Return (X, Y) of the center of cell containing provided text 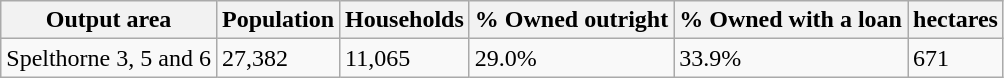
33.9% (791, 58)
Households (405, 20)
Population (278, 20)
11,065 (405, 58)
Spelthorne 3, 5 and 6 (109, 58)
29.0% (571, 58)
% Owned with a loan (791, 20)
Output area (109, 20)
671 (956, 58)
hectares (956, 20)
27,382 (278, 58)
% Owned outright (571, 20)
